Return the [x, y] coordinate for the center point of the cell that contains the specified text.  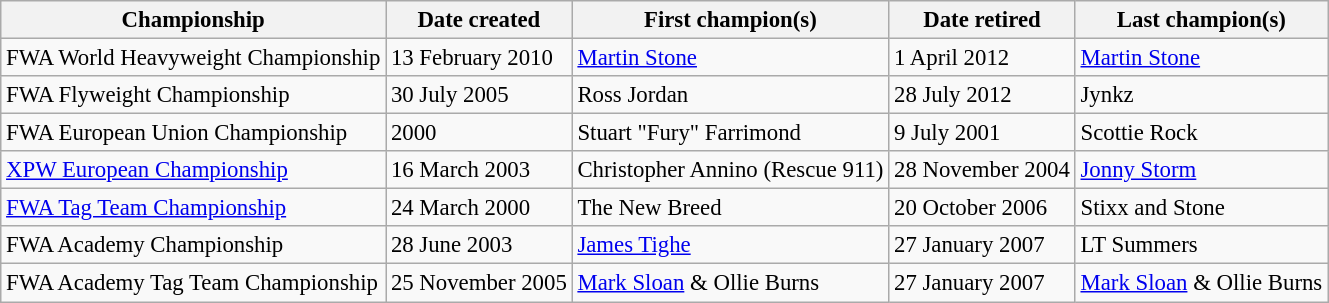
James Tighe [730, 245]
FWA Academy Tag Team Championship [194, 283]
FWA Academy Championship [194, 245]
13 February 2010 [479, 58]
28 July 2012 [982, 95]
Last champion(s) [1201, 20]
Scottie Rock [1201, 133]
Stixx and Stone [1201, 208]
Championship [194, 20]
FWA Tag Team Championship [194, 208]
1 April 2012 [982, 58]
Date retired [982, 20]
Stuart "Fury" Farrimond [730, 133]
Date created [479, 20]
LT Summers [1201, 245]
XPW European Championship [194, 170]
FWA World Heavyweight Championship [194, 58]
Jonny Storm [1201, 170]
Ross Jordan [730, 95]
16 March 2003 [479, 170]
Jynkz [1201, 95]
FWA Flyweight Championship [194, 95]
25 November 2005 [479, 283]
Christopher Annino (Rescue 911) [730, 170]
The New Breed [730, 208]
30 July 2005 [479, 95]
First champion(s) [730, 20]
FWA European Union Championship [194, 133]
2000 [479, 133]
9 July 2001 [982, 133]
24 March 2000 [479, 208]
28 June 2003 [479, 245]
20 October 2006 [982, 208]
28 November 2004 [982, 170]
